Locate the cell with the specified text and output its [X, Y] center coordinate. 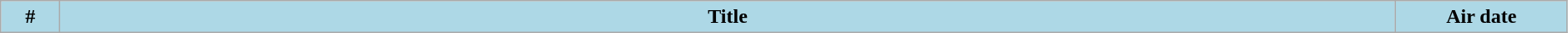
# [30, 17]
Air date [1481, 17]
Title [728, 17]
